Determine the [X, Y] coordinate at the center of the cell enclosing the given text.  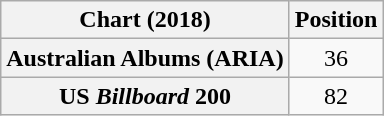
Position [336, 20]
36 [336, 58]
82 [336, 96]
Chart (2018) [145, 20]
Australian Albums (ARIA) [145, 58]
US Billboard 200 [145, 96]
